From the cell containing the given text, extract its center point as [X, Y] coordinate. 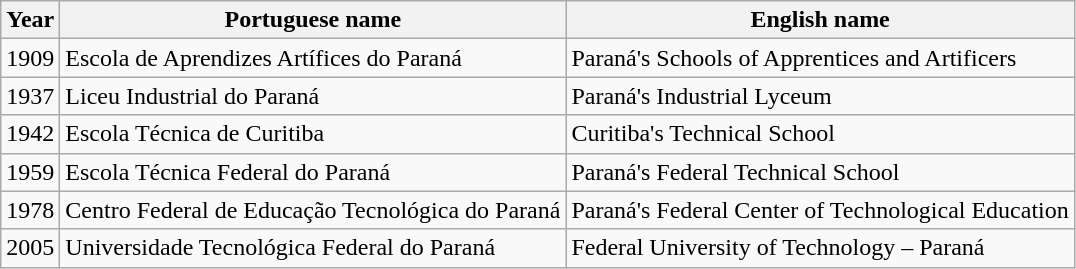
Liceu Industrial do Paraná [313, 96]
1978 [30, 210]
Escola de Aprendizes Artífices do Paraná [313, 58]
Escola Técnica de Curitiba [313, 134]
Federal University of Technology – Paraná [820, 248]
English name [820, 20]
1942 [30, 134]
Paraná's Federal Technical School [820, 172]
Universidade Tecnológica Federal do Paraná [313, 248]
Portuguese name [313, 20]
1909 [30, 58]
Escola Técnica Federal do Paraná [313, 172]
Paraná's Industrial Lyceum [820, 96]
Paraná's Schools of Apprentices and Artificers [820, 58]
Paraná's Federal Center of Technological Education [820, 210]
Centro Federal de Educação Tecnológica do Paraná [313, 210]
1959 [30, 172]
2005 [30, 248]
1937 [30, 96]
Year [30, 20]
Curitiba's Technical School [820, 134]
